Find where the given text appears and provide that cell's center as (X, Y) coordinate. 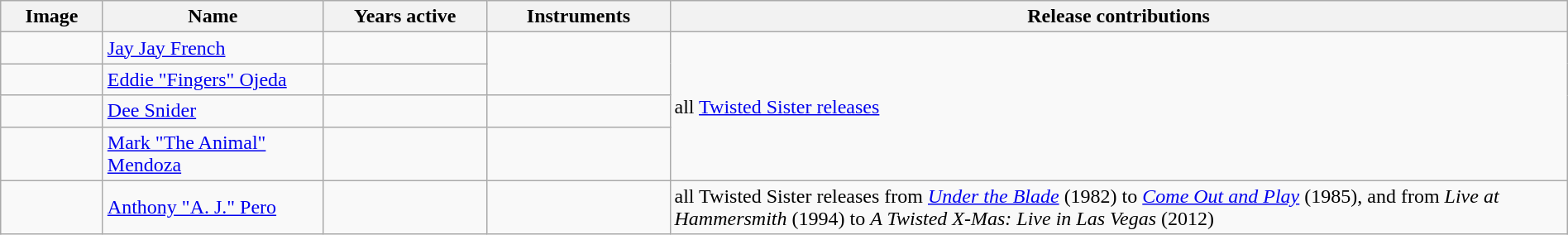
Jay Jay French (213, 48)
Eddie "Fingers" Ojeda (213, 79)
Mark "The Animal" Mendoza (213, 154)
Image (52, 17)
Anthony "A. J." Pero (213, 207)
all Twisted Sister releases (1118, 106)
Dee Snider (213, 111)
Name (213, 17)
Instruments (579, 17)
Years active (405, 17)
Release contributions (1118, 17)
